Find where the given text appears and provide that cell's center as (X, Y) coordinate. 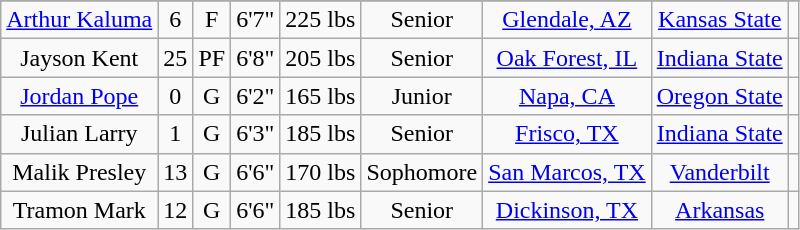
Oak Forest, IL (568, 58)
165 lbs (320, 96)
6 (176, 20)
Oregon State (720, 96)
6'8" (256, 58)
Jordan Pope (80, 96)
Vanderbilt (720, 172)
Julian Larry (80, 134)
205 lbs (320, 58)
San Marcos, TX (568, 172)
Arthur Kaluma (80, 20)
PF (212, 58)
170 lbs (320, 172)
25 (176, 58)
6'2" (256, 96)
Dickinson, TX (568, 210)
Glendale, AZ (568, 20)
13 (176, 172)
Frisco, TX (568, 134)
12 (176, 210)
0 (176, 96)
225 lbs (320, 20)
Sophomore (422, 172)
F (212, 20)
Malik Presley (80, 172)
6'7" (256, 20)
Jayson Kent (80, 58)
Tramon Mark (80, 210)
1 (176, 134)
Junior (422, 96)
6'3" (256, 134)
Kansas State (720, 20)
Arkansas (720, 210)
Napa, CA (568, 96)
